Pinpoint the cell where the given text exists, returning its (X, Y) midpoint coordinate. 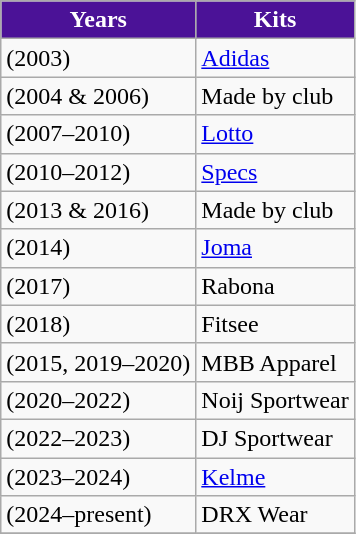
(2007–2010) (98, 134)
Joma (275, 248)
MBB Apparel (275, 362)
Years (98, 20)
DRX Wear (275, 515)
(2024–present) (98, 515)
Kelme (275, 477)
Adidas (275, 58)
Rabona (275, 286)
(2017) (98, 286)
(2018) (98, 324)
(2023–2024) (98, 477)
(2010–2012) (98, 172)
Lotto (275, 134)
Fitsee (275, 324)
(2015, 2019–2020) (98, 362)
DJ Sportwear (275, 438)
Noij Sportwear (275, 400)
(2013 & 2016) (98, 210)
Kits (275, 20)
(2014) (98, 248)
Specs (275, 172)
(2003) (98, 58)
(2022–2023) (98, 438)
(2020–2022) (98, 400)
(2004 & 2006) (98, 96)
